Detect which cell encompasses the target text, then output its [X, Y] center coordinate. 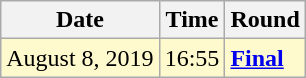
August 8, 2019 [80, 58]
Time [192, 20]
16:55 [192, 58]
Final [265, 58]
Round [265, 20]
Date [80, 20]
